Search for the cell housing the specified text and yield its (x, y) center coordinate. 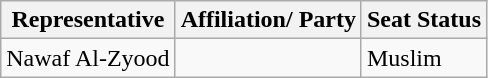
Representative (88, 20)
Affiliation/ Party (268, 20)
Nawaf Al-Zyood (88, 58)
Seat Status (424, 20)
Muslim (424, 58)
